Determine the [x, y] coordinate at the center of the cell enclosing the given text.  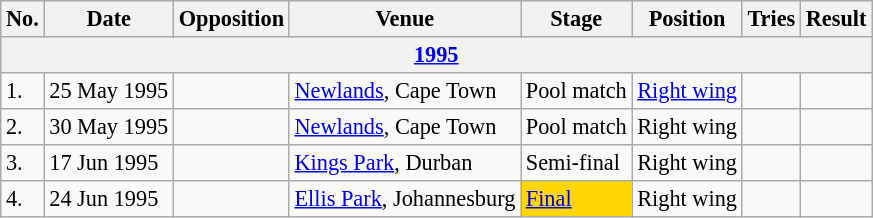
1995 [436, 55]
Final [576, 198]
4. [22, 198]
No. [22, 19]
24 Jun 1995 [108, 198]
Result [836, 19]
2. [22, 126]
Semi-final [576, 162]
Position [687, 19]
1. [22, 90]
Venue [404, 19]
25 May 1995 [108, 90]
Kings Park, Durban [404, 162]
30 May 1995 [108, 126]
3. [22, 162]
Date [108, 19]
Opposition [231, 19]
Ellis Park, Johannesburg [404, 198]
Tries [771, 19]
17 Jun 1995 [108, 162]
Stage [576, 19]
